Pinpoint the cell where the given text exists, returning its (x, y) midpoint coordinate. 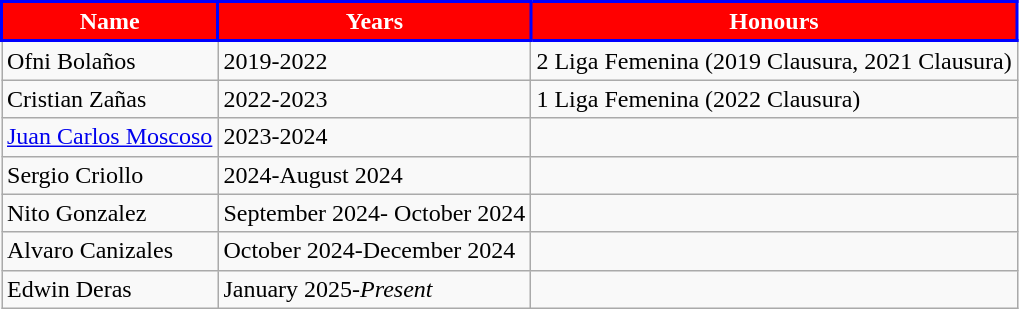
2022-2023 (374, 99)
Honours (774, 22)
2024-August 2024 (374, 175)
2023-2024 (374, 137)
October 2024-December 2024 (374, 251)
2019-2022 (374, 60)
Sergio Criollo (110, 175)
Juan Carlos Moscoso (110, 137)
January 2025-Present (374, 289)
Nito Gonzalez (110, 213)
September 2024- October 2024 (374, 213)
Alvaro Canizales (110, 251)
Edwin Deras (110, 289)
2 Liga Femenina (2019 Clausura, 2021 Clausura) (774, 60)
Name (110, 22)
1 Liga Femenina (2022 Clausura) (774, 99)
Years (374, 22)
Ofni Bolaños (110, 60)
Cristian Zañas (110, 99)
